Find where the given text appears and provide that cell's center as [X, Y] coordinate. 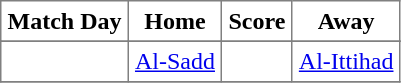
Al-Ittihad [346, 61]
Score [257, 21]
Al-Sadd [174, 61]
Away [346, 21]
Home [174, 21]
Match Day [64, 21]
